Identify which cell holds the provided text, then report its (x, y) central coordinate. 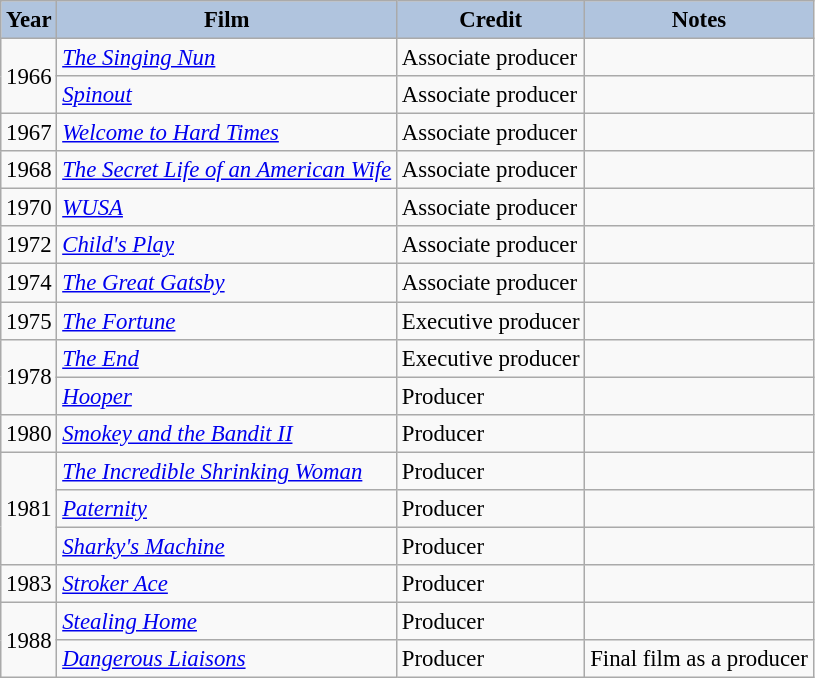
1972 (29, 245)
Smokey and the Bandit II (227, 433)
Stroker Ace (227, 584)
Welcome to Hard Times (227, 133)
1975 (29, 321)
Film (227, 20)
Stealing Home (227, 621)
Hooper (227, 396)
Year (29, 20)
1980 (29, 433)
The Great Gatsby (227, 283)
1968 (29, 170)
1981 (29, 508)
1974 (29, 283)
WUSA (227, 208)
Notes (699, 20)
Final film as a producer (699, 659)
1967 (29, 133)
The Incredible Shrinking Woman (227, 471)
1966 (29, 76)
The Fortune (227, 321)
Spinout (227, 95)
1970 (29, 208)
Paternity (227, 509)
The Secret Life of an American Wife (227, 170)
1978 (29, 376)
1983 (29, 584)
Child's Play (227, 245)
1988 (29, 640)
Dangerous Liaisons (227, 659)
The End (227, 358)
The Singing Nun (227, 58)
Sharky's Machine (227, 546)
Credit (491, 20)
